Return the [X, Y] coordinate for the center point of the cell that contains the specified text.  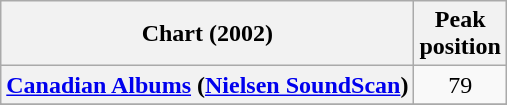
Canadian Albums (Nielsen SoundScan) [208, 85]
Peakposition [460, 34]
Chart (2002) [208, 34]
79 [460, 85]
